Return the [x, y] coordinate for the center point of the cell that contains the specified text.  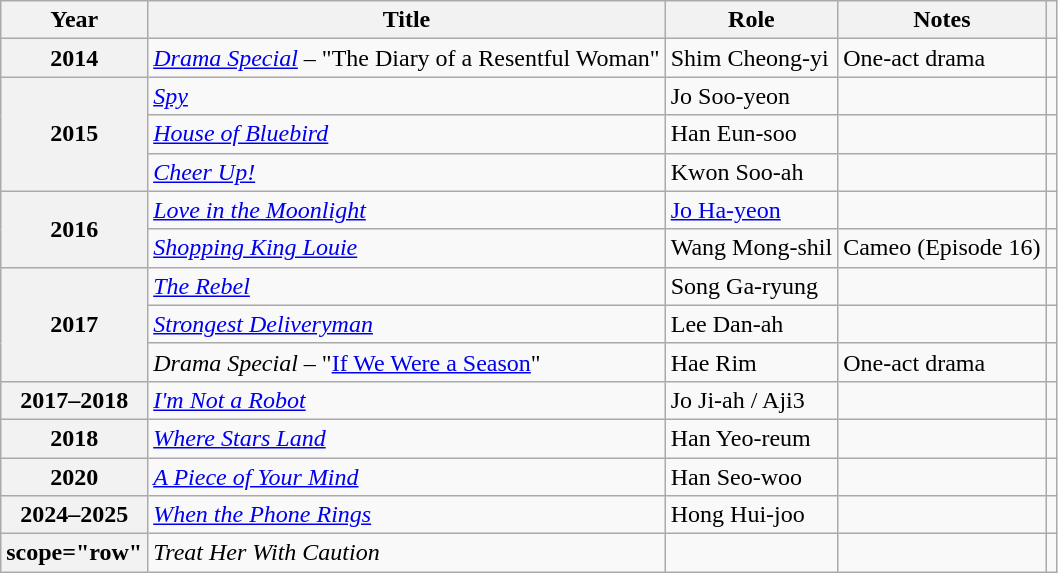
Han Yeo-reum [751, 438]
Love in the Moonlight [407, 210]
Spy [407, 96]
2017–2018 [74, 400]
Hae Rim [751, 362]
Han Seo-woo [751, 477]
House of Bluebird [407, 134]
Jo Ji-ah / Aji3 [751, 400]
Lee Dan-ah [751, 324]
Jo Soo-yeon [751, 96]
Song Ga-ryung [751, 286]
Cheer Up! [407, 172]
2020 [74, 477]
Shim Cheong-yi [751, 58]
The Rebel [407, 286]
scope="row" [74, 553]
Shopping King Louie [407, 248]
Where Stars Land [407, 438]
Cameo (Episode 16) [942, 248]
A Piece of Your Mind [407, 477]
When the Phone Rings [407, 515]
I'm Not a Robot [407, 400]
Wang Mong-shil [751, 248]
Role [751, 20]
Han Eun-soo [751, 134]
Jo Ha-yeon [751, 210]
Hong Hui-joo [751, 515]
Title [407, 20]
Strongest Deliveryman [407, 324]
Kwon Soo-ah [751, 172]
Year [74, 20]
Treat Her With Caution [407, 553]
2014 [74, 58]
Drama Special – "The Diary of a Resentful Woman" [407, 58]
2018 [74, 438]
2017 [74, 324]
Notes [942, 20]
Drama Special – "If We Were a Season" [407, 362]
2024–2025 [74, 515]
2015 [74, 134]
2016 [74, 229]
